Locate the cell with the specified text and output its [X, Y] center coordinate. 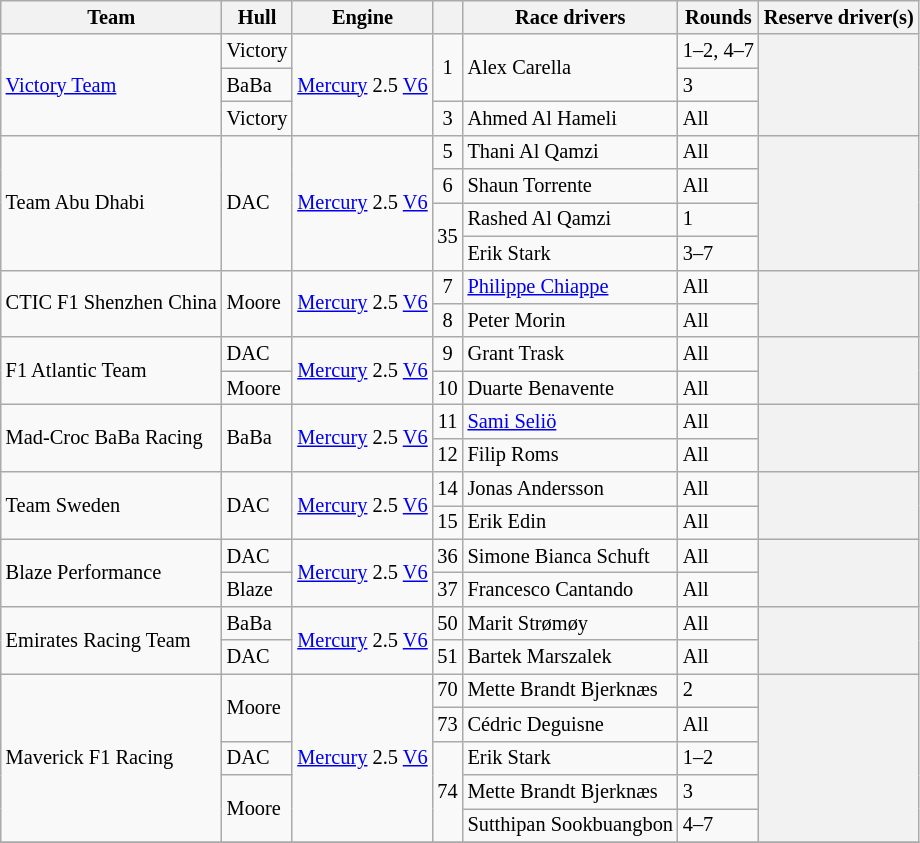
Jonas Andersson [570, 489]
Team [112, 17]
Ahmed Al Hameli [570, 118]
15 [448, 522]
Marit Strømøy [570, 623]
14 [448, 489]
Emirates Racing Team [112, 640]
10 [448, 388]
Sami Seliö [570, 421]
Team Sweden [112, 506]
1–2 [718, 758]
Francesco Cantando [570, 589]
Bartek Marszalek [570, 657]
12 [448, 455]
5 [448, 152]
11 [448, 421]
37 [448, 589]
Race drivers [570, 17]
4–7 [718, 825]
50 [448, 623]
6 [448, 186]
3–7 [718, 253]
Thani Al Qamzi [570, 152]
Alex Carella [570, 68]
36 [448, 556]
8 [448, 320]
Maverick F1 Racing [112, 757]
Duarte Benavente [570, 388]
35 [448, 236]
Blaze Performance [112, 572]
Mad-Croc BaBa Racing [112, 438]
9 [448, 354]
Engine [362, 17]
Peter Morin [570, 320]
Shaun Torrente [570, 186]
Erik Edin [570, 522]
2 [718, 690]
Hull [258, 17]
51 [448, 657]
CTIC F1 Shenzhen China [112, 304]
F1 Atlantic Team [112, 370]
7 [448, 287]
1–2, 4–7 [718, 51]
Sutthipan Sookbuangbon [570, 825]
73 [448, 724]
74 [448, 792]
Team Abu Dhabi [112, 202]
Victory Team [112, 84]
Grant Trask [570, 354]
Rashed Al Qamzi [570, 219]
Philippe Chiappe [570, 287]
Rounds [718, 17]
Reserve driver(s) [839, 17]
70 [448, 690]
Blaze [258, 589]
Filip Roms [570, 455]
Cédric Deguisne [570, 724]
Simone Bianca Schuft [570, 556]
